Capture the cell that displays the provided text and extract its (x, y) central coordinate. 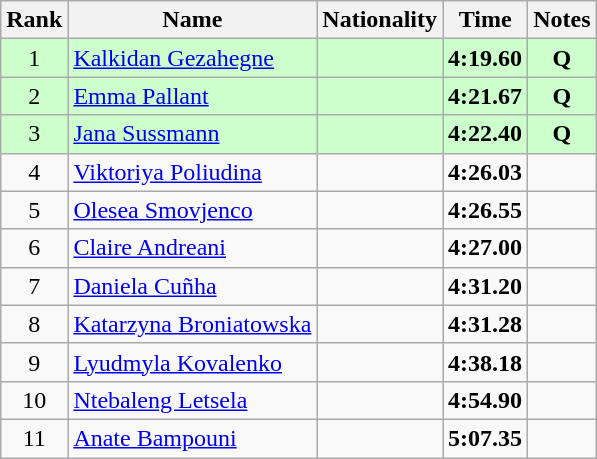
11 (34, 438)
Nationality (380, 20)
Notes (562, 20)
Emma Pallant (192, 96)
2 (34, 96)
4:31.28 (486, 324)
Ntebaleng Letsela (192, 400)
4:21.67 (486, 96)
5 (34, 210)
8 (34, 324)
3 (34, 134)
6 (34, 248)
4:31.20 (486, 286)
Viktoriya Poliudina (192, 172)
9 (34, 362)
Rank (34, 20)
4:26.03 (486, 172)
4:27.00 (486, 248)
Olesea Smovjenco (192, 210)
4:22.40 (486, 134)
Time (486, 20)
Kalkidan Gezahegne (192, 58)
Lyudmyla Kovalenko (192, 362)
Name (192, 20)
Jana Sussmann (192, 134)
4:19.60 (486, 58)
7 (34, 286)
4:38.18 (486, 362)
Daniela Cuñha (192, 286)
Anate Bampouni (192, 438)
1 (34, 58)
Claire Andreani (192, 248)
5:07.35 (486, 438)
10 (34, 400)
4:26.55 (486, 210)
Katarzyna Broniatowska (192, 324)
4 (34, 172)
4:54.90 (486, 400)
